Extract the [X, Y] coordinate from the center of the cell holding the provided text.  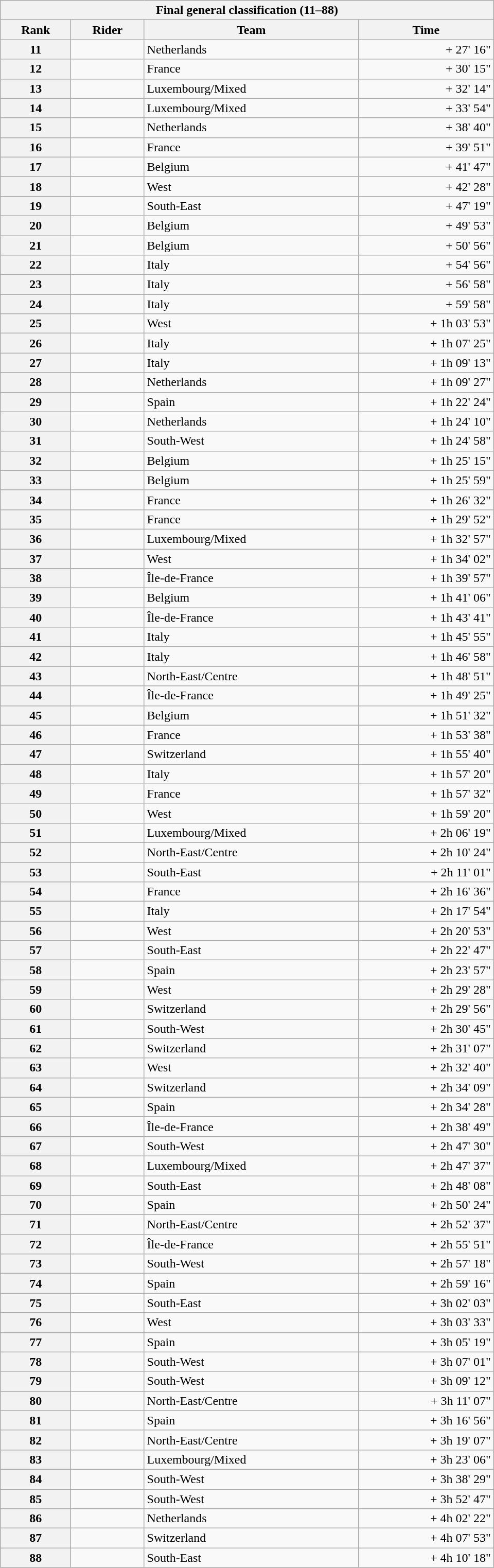
+ 42' 28" [426, 186]
82 [36, 1440]
+ 1h 46' 58" [426, 657]
+ 2h 23' 57" [426, 970]
+ 1h 55' 40" [426, 754]
+ 1h 57' 20" [426, 774]
Rider [108, 30]
64 [36, 1087]
73 [36, 1264]
14 [36, 108]
+ 3h 52' 47" [426, 1499]
46 [36, 735]
+ 4h 10' 18" [426, 1558]
+ 2h 31' 07" [426, 1048]
74 [36, 1283]
+ 1h 25' 59" [426, 480]
+ 3h 02' 03" [426, 1303]
+ 1h 07' 25" [426, 343]
+ 1h 09' 13" [426, 363]
84 [36, 1479]
52 [36, 852]
81 [36, 1420]
77 [36, 1342]
+ 1h 53' 38" [426, 735]
16 [36, 147]
+ 2h 29' 56" [426, 1009]
+ 1h 41' 06" [426, 598]
+ 56' 58" [426, 285]
+ 2h 29' 28" [426, 990]
+ 1h 48' 51" [426, 676]
71 [36, 1225]
+ 3h 19' 07" [426, 1440]
13 [36, 89]
+ 1h 03' 53" [426, 324]
57 [36, 950]
79 [36, 1381]
69 [36, 1185]
61 [36, 1029]
+ 1h 29' 52" [426, 519]
56 [36, 931]
+ 2h 10' 24" [426, 852]
62 [36, 1048]
80 [36, 1401]
+ 2h 20' 53" [426, 931]
Rank [36, 30]
+ 54' 56" [426, 265]
+ 2h 57' 18" [426, 1264]
+ 30' 15" [426, 69]
+ 1h 51' 32" [426, 715]
68 [36, 1166]
+ 47' 19" [426, 206]
12 [36, 69]
+ 1h 09' 27" [426, 382]
+ 2h 59' 16" [426, 1283]
47 [36, 754]
+ 2h 17' 54" [426, 911]
36 [36, 539]
24 [36, 304]
+ 1h 57' 32" [426, 794]
54 [36, 892]
26 [36, 343]
55 [36, 911]
35 [36, 519]
+ 2h 32' 40" [426, 1068]
42 [36, 657]
63 [36, 1068]
43 [36, 676]
+ 2h 30' 45" [426, 1029]
+ 3h 38' 29" [426, 1479]
32 [36, 461]
+ 3h 03' 33" [426, 1323]
38 [36, 578]
45 [36, 715]
+ 1h 26' 32" [426, 500]
18 [36, 186]
+ 2h 16' 36" [426, 892]
Team [251, 30]
17 [36, 167]
66 [36, 1126]
27 [36, 363]
+ 1h 34' 02" [426, 558]
76 [36, 1323]
+ 2h 48' 08" [426, 1185]
11 [36, 49]
44 [36, 696]
+ 3h 23' 06" [426, 1459]
+ 3h 16' 56" [426, 1420]
+ 1h 39' 57" [426, 578]
25 [36, 324]
86 [36, 1519]
67 [36, 1146]
+ 2h 34' 09" [426, 1087]
83 [36, 1459]
+ 32' 14" [426, 89]
+ 2h 38' 49" [426, 1126]
33 [36, 480]
87 [36, 1538]
53 [36, 872]
Time [426, 30]
+ 2h 47' 37" [426, 1166]
85 [36, 1499]
60 [36, 1009]
34 [36, 500]
50 [36, 813]
+ 1h 45' 55" [426, 637]
+ 59' 58" [426, 304]
+ 1h 24' 10" [426, 421]
29 [36, 402]
+ 3h 09' 12" [426, 1381]
+ 38' 40" [426, 128]
41 [36, 637]
22 [36, 265]
+ 1h 24' 58" [426, 441]
+ 2h 06' 19" [426, 833]
Final general classification (11–88) [247, 10]
+ 49' 53" [426, 225]
+ 27' 16" [426, 49]
+ 39' 51" [426, 147]
49 [36, 794]
+ 1h 43' 41" [426, 618]
40 [36, 618]
37 [36, 558]
78 [36, 1362]
15 [36, 128]
+ 50' 56" [426, 245]
20 [36, 225]
30 [36, 421]
23 [36, 285]
59 [36, 990]
48 [36, 774]
+ 2h 47' 30" [426, 1146]
39 [36, 598]
+ 1h 49' 25" [426, 696]
72 [36, 1244]
+ 1h 25' 15" [426, 461]
65 [36, 1107]
+ 1h 59' 20" [426, 813]
+ 4h 07' 53" [426, 1538]
+ 3h 05' 19" [426, 1342]
+ 3h 11' 07" [426, 1401]
+ 2h 34' 28" [426, 1107]
+ 2h 55' 51" [426, 1244]
75 [36, 1303]
58 [36, 970]
+ 1h 22' 24" [426, 402]
+ 4h 02' 22" [426, 1519]
+ 33' 54" [426, 108]
28 [36, 382]
70 [36, 1205]
+ 2h 52' 37" [426, 1225]
+ 2h 50' 24" [426, 1205]
+ 3h 07' 01" [426, 1362]
31 [36, 441]
+ 2h 22' 47" [426, 950]
21 [36, 245]
+ 41' 47" [426, 167]
51 [36, 833]
+ 1h 32' 57" [426, 539]
+ 2h 11' 01" [426, 872]
88 [36, 1558]
19 [36, 206]
